Return (X, Y) of the center of cell containing provided text 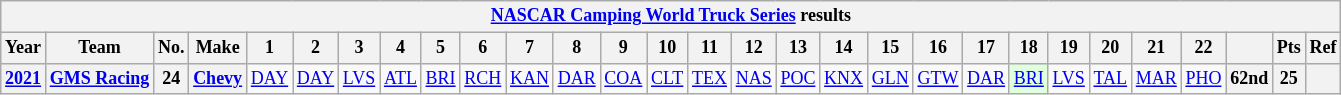
Chevy (218, 78)
22 (1204, 48)
25 (1290, 78)
GLN (890, 78)
ATL (401, 78)
POC (798, 78)
TAL (1110, 78)
2 (315, 48)
Make (218, 48)
10 (668, 48)
NAS (754, 78)
1 (269, 48)
RCH (483, 78)
MAR (1156, 78)
4 (401, 48)
Pts (1290, 48)
13 (798, 48)
19 (1068, 48)
PHO (1204, 78)
15 (890, 48)
20 (1110, 48)
COA (624, 78)
7 (530, 48)
Team (99, 48)
No. (172, 48)
11 (710, 48)
9 (624, 48)
16 (938, 48)
KNX (844, 78)
14 (844, 48)
17 (986, 48)
GTW (938, 78)
8 (576, 48)
NASCAR Camping World Truck Series results (671, 16)
KAN (530, 78)
6 (483, 48)
5 (440, 48)
62nd (1250, 78)
3 (360, 48)
24 (172, 78)
Year (24, 48)
CLT (668, 78)
TEX (710, 78)
2021 (24, 78)
18 (1028, 48)
GMS Racing (99, 78)
12 (754, 48)
Ref (1323, 48)
21 (1156, 48)
